Provide the [x, y] coordinate of the cell's center where the given text is located.  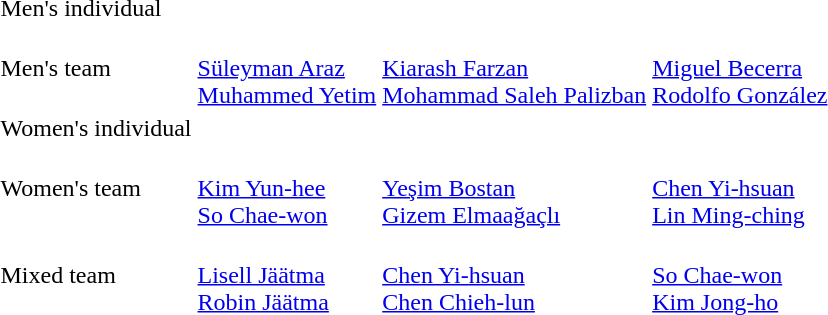
Kiarash FarzanMohammad Saleh Palizban [514, 68]
Kim Yun-heeSo Chae-won [287, 188]
Yeşim BostanGizem Elmaağaçlı [514, 188]
Süleyman ArazMuhammed Yetim [287, 68]
